From the cell containing the given text, extract its center point as [x, y] coordinate. 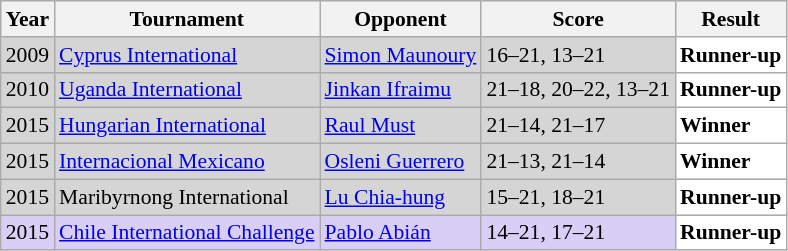
Opponent [401, 19]
16–21, 13–21 [578, 55]
Score [578, 19]
Year [28, 19]
Uganda International [187, 90]
Cyprus International [187, 55]
Osleni Guerrero [401, 162]
Tournament [187, 19]
Chile International Challenge [187, 233]
Internacional Mexicano [187, 162]
21–14, 21–17 [578, 126]
Lu Chia-hung [401, 197]
Pablo Abián [401, 233]
Jinkan Ifraimu [401, 90]
Hungarian International [187, 126]
2010 [28, 90]
15–21, 18–21 [578, 197]
2009 [28, 55]
14–21, 17–21 [578, 233]
21–13, 21–14 [578, 162]
Simon Maunoury [401, 55]
21–18, 20–22, 13–21 [578, 90]
Result [730, 19]
Maribyrnong International [187, 197]
Raul Must [401, 126]
